Pinpoint the cell where the given text exists, returning its [X, Y] midpoint coordinate. 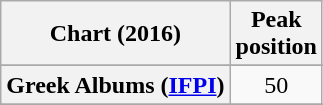
Greek Albums (IFPI) [116, 85]
50 [276, 85]
Chart (2016) [116, 34]
Peakposition [276, 34]
